Search for the cell housing the specified text and yield its (X, Y) center coordinate. 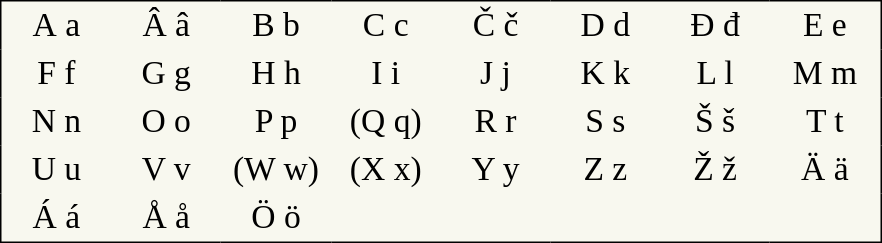
S s (605, 122)
R r (496, 122)
L l (715, 74)
(X x) (386, 170)
I i (386, 74)
(W w) (276, 170)
J j (496, 74)
Đ đ (715, 26)
O o (166, 122)
K k (605, 74)
Č č (496, 26)
E e (826, 26)
Š š (715, 122)
B b (276, 26)
N n (56, 122)
Â â (166, 26)
D d (605, 26)
Ž ž (715, 170)
G g (166, 74)
(Q q) (386, 122)
Z z (605, 170)
А а (56, 26)
T t (826, 122)
M m (826, 74)
P p (276, 122)
U u (56, 170)
Y y (496, 170)
F f (56, 74)
Ä ä (826, 170)
Á á (56, 218)
V v (166, 170)
Å å (166, 218)
H h (276, 74)
Ö ö (276, 218)
C c (386, 26)
